Locate the cell with the specified text and output its [X, Y] center coordinate. 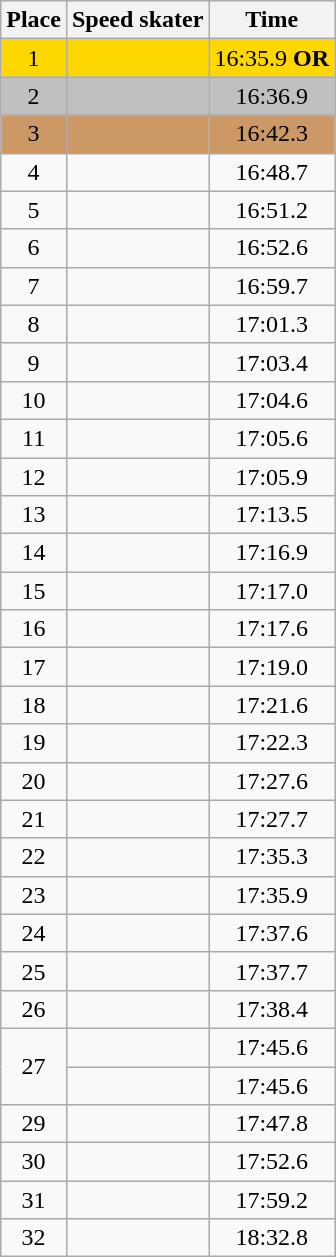
20 [34, 781]
17:35.9 [272, 895]
17:17.6 [272, 629]
17:16.9 [272, 553]
24 [34, 933]
18:32.8 [272, 1238]
25 [34, 971]
27 [34, 1066]
17:37.6 [272, 933]
16 [34, 629]
16:42.3 [272, 134]
17:13.5 [272, 515]
17:35.3 [272, 857]
16:51.2 [272, 210]
26 [34, 1009]
16:52.6 [272, 248]
30 [34, 1162]
17:38.4 [272, 1009]
17:59.2 [272, 1200]
16:48.7 [272, 172]
19 [34, 743]
17:27.7 [272, 819]
17:05.9 [272, 477]
23 [34, 895]
21 [34, 819]
8 [34, 324]
17:52.6 [272, 1162]
Place [34, 20]
1 [34, 58]
17:21.6 [272, 705]
17:27.6 [272, 781]
6 [34, 248]
17:03.4 [272, 362]
Speed skater [137, 20]
15 [34, 591]
29 [34, 1124]
16:35.9 OR [272, 58]
17:17.0 [272, 591]
17:01.3 [272, 324]
2 [34, 96]
16:59.7 [272, 286]
13 [34, 515]
11 [34, 438]
16:36.9 [272, 96]
9 [34, 362]
12 [34, 477]
4 [34, 172]
10 [34, 400]
22 [34, 857]
17:05.6 [272, 438]
7 [34, 286]
17:04.6 [272, 400]
17:37.7 [272, 971]
17:47.8 [272, 1124]
17:19.0 [272, 667]
5 [34, 210]
3 [34, 134]
Time [272, 20]
18 [34, 705]
14 [34, 553]
17:22.3 [272, 743]
17 [34, 667]
32 [34, 1238]
31 [34, 1200]
